Search for the cell housing the specified text and yield its (x, y) center coordinate. 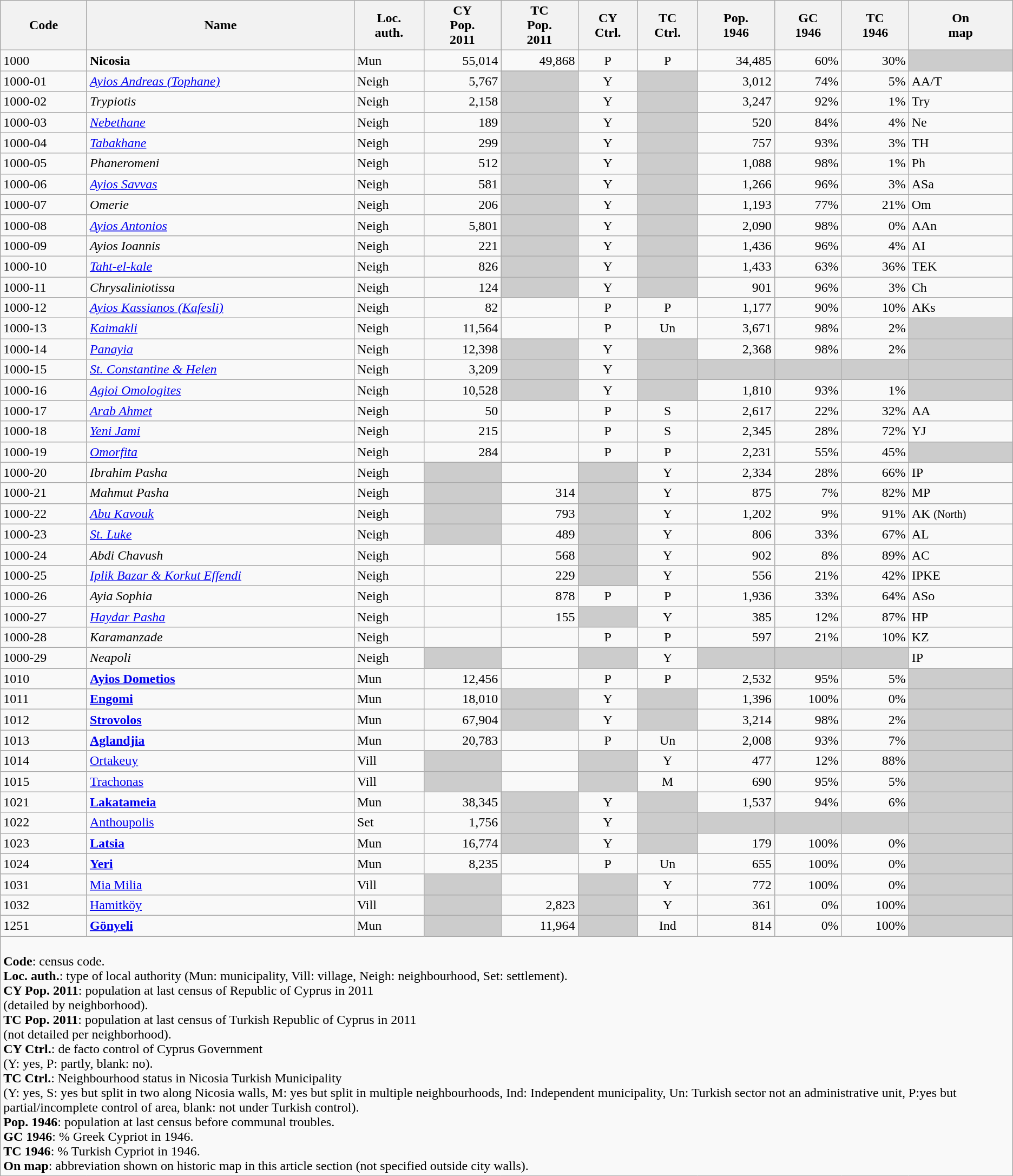
1015 (44, 781)
Panayia (220, 349)
89% (875, 555)
1,537 (736, 802)
ASo (961, 596)
TC 1946 (875, 25)
155 (540, 616)
CY Ctrl. (608, 25)
63% (808, 266)
5,801 (462, 225)
1000-22 (44, 514)
1000-09 (44, 246)
22% (808, 411)
Abdi Chavush (220, 555)
361 (736, 905)
1021 (44, 802)
Strovolos (220, 720)
60% (808, 61)
2,008 (736, 740)
902 (736, 555)
556 (736, 575)
1000-10 (44, 266)
Haydar Pasha (220, 616)
568 (540, 555)
Phaneromeni (220, 163)
1000-12 (44, 308)
520 (736, 122)
AC (961, 555)
AK (North) (961, 514)
1012 (44, 720)
1000-19 (44, 452)
1000-13 (44, 329)
1,202 (736, 514)
Karamanzade (220, 638)
AKs (961, 308)
Ayios Dometios (220, 679)
36% (875, 266)
Code (44, 25)
901 (736, 287)
TC Pop. 2011 (540, 25)
Set (389, 823)
TC Ctrl. (667, 25)
875 (736, 493)
74% (808, 81)
221 (462, 246)
189 (462, 122)
32% (875, 411)
Ibrahim Pasha (220, 472)
ASa (961, 184)
1023 (44, 843)
Nebethane (220, 122)
Ind (667, 925)
YJ (961, 431)
1011 (44, 699)
Yeri (220, 864)
94% (808, 802)
385 (736, 616)
55,014 (462, 61)
50 (462, 411)
6% (875, 802)
11,964 (540, 925)
AA (961, 411)
3,012 (736, 81)
757 (736, 143)
597 (736, 638)
64% (875, 596)
Omorfita (220, 452)
1,936 (736, 596)
806 (736, 534)
1,810 (736, 390)
Nicosia (220, 61)
77% (808, 205)
GC 1946 (808, 25)
67% (875, 534)
42% (875, 575)
67,904 (462, 720)
Ch (961, 287)
1000-26 (44, 596)
87% (875, 616)
1031 (44, 884)
Iplik Bazar & Korkut Effendi (220, 575)
512 (462, 163)
206 (462, 205)
Abu Kavouk (220, 514)
1000-01 (44, 81)
84% (808, 122)
2,231 (736, 452)
Chrysaliniotissa (220, 287)
1,396 (736, 699)
1,088 (736, 163)
1,177 (736, 308)
2,090 (736, 225)
Trachonas (220, 781)
Ayios Andreas (Tophane) (220, 81)
18,010 (462, 699)
5,767 (462, 81)
1,433 (736, 266)
1013 (44, 740)
1000-06 (44, 184)
82 (462, 308)
TH (961, 143)
1000-04 (44, 143)
1000-27 (44, 616)
IPKE (961, 575)
On map (961, 25)
Engomi (220, 699)
30% (875, 61)
1024 (44, 864)
AL (961, 534)
878 (540, 596)
124 (462, 287)
Ayia Sophia (220, 596)
2,368 (736, 349)
314 (540, 493)
2,532 (736, 679)
1000-15 (44, 370)
814 (736, 925)
2,345 (736, 431)
1000-28 (44, 638)
690 (736, 781)
91% (875, 514)
Taht-el-kale (220, 266)
1000-21 (44, 493)
1014 (44, 761)
Ayios Kassianos (Kafesli) (220, 308)
229 (540, 575)
1000-29 (44, 658)
82% (875, 493)
92% (808, 102)
Gönyeli (220, 925)
Ayios Ioannis (220, 246)
8,235 (462, 864)
Omerie (220, 205)
1032 (44, 905)
655 (736, 864)
299 (462, 143)
215 (462, 431)
3,209 (462, 370)
1000-18 (44, 431)
3,247 (736, 102)
Pop. 1946 (736, 25)
St. Constantine & Helen (220, 370)
Neapoli (220, 658)
2,334 (736, 472)
Tabakhane (220, 143)
55% (808, 452)
581 (462, 184)
1000-02 (44, 102)
Arab Ahmet (220, 411)
MP (961, 493)
1000-08 (44, 225)
12,456 (462, 679)
Name (220, 25)
2,823 (540, 905)
1000-11 (44, 287)
3,671 (736, 329)
Ayios Antonios (220, 225)
1000-23 (44, 534)
Hamitköy (220, 905)
1000-25 (44, 575)
Loc. auth. (389, 25)
1000-24 (44, 555)
1000-16 (44, 390)
9% (808, 514)
11,564 (462, 329)
KZ (961, 638)
16,774 (462, 843)
HP (961, 616)
Try (961, 102)
Mahmut Pasha (220, 493)
2,158 (462, 102)
Lakatameia (220, 802)
Aglandjia (220, 740)
38,345 (462, 802)
3,214 (736, 720)
Yeni Jami (220, 431)
90% (808, 308)
66% (875, 472)
Latsia (220, 843)
1,193 (736, 205)
826 (462, 266)
284 (462, 452)
2,617 (736, 411)
1000 (44, 61)
Ne (961, 122)
TEK (961, 266)
10,528 (462, 390)
M (667, 781)
1,756 (462, 823)
477 (736, 761)
1000-20 (44, 472)
AAn (961, 225)
1000-07 (44, 205)
1251 (44, 925)
8% (808, 555)
1,436 (736, 246)
AI (961, 246)
AA/T (961, 81)
489 (540, 534)
Ayios Savvas (220, 184)
Kaimakli (220, 329)
1,266 (736, 184)
1000-14 (44, 349)
Mia Milia (220, 884)
12,398 (462, 349)
Agioi Omologites (220, 390)
793 (540, 514)
179 (736, 843)
88% (875, 761)
45% (875, 452)
1000-17 (44, 411)
Ph (961, 163)
Trypiotis (220, 102)
Anthoupolis (220, 823)
72% (875, 431)
CY Pop. 2011 (462, 25)
Ortakeuy (220, 761)
20,783 (462, 740)
49,868 (540, 61)
1010 (44, 679)
34,485 (736, 61)
1022 (44, 823)
1000-05 (44, 163)
772 (736, 884)
St. Luke (220, 534)
Om (961, 205)
1000-03 (44, 122)
